Identify which cell holds the provided text, then report its (x, y) central coordinate. 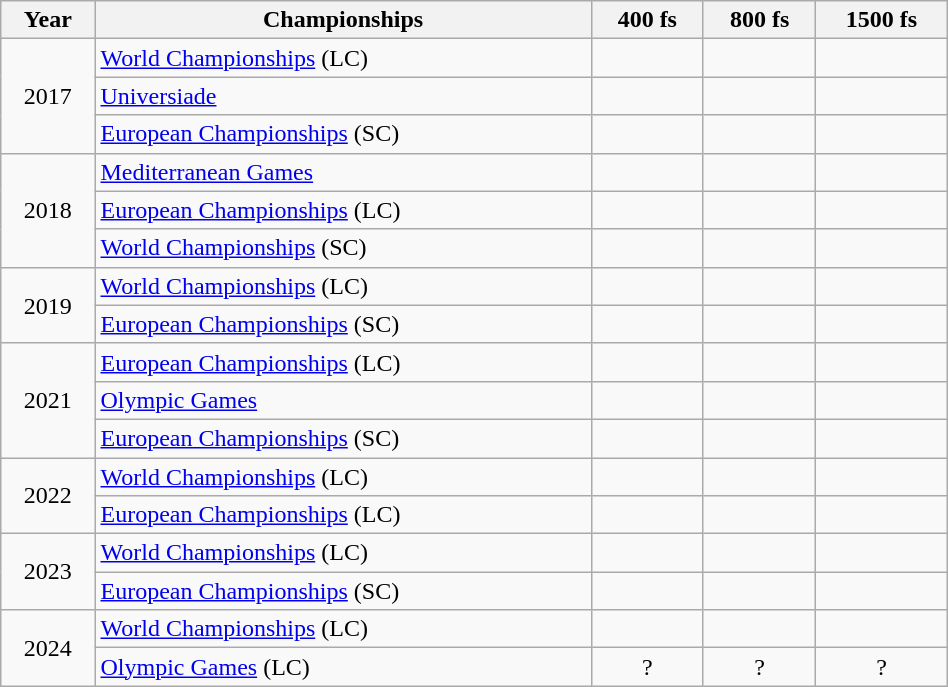
1500 fs (882, 20)
Year (48, 20)
Olympic Games (343, 400)
2017 (48, 96)
2018 (48, 210)
World Championships (SC) (343, 248)
400 fs (647, 20)
2021 (48, 400)
Olympic Games (LC) (343, 667)
Championships (343, 20)
Mediterranean Games (343, 172)
2024 (48, 648)
2019 (48, 305)
800 fs (759, 20)
Universiade (343, 96)
2023 (48, 572)
2022 (48, 496)
